Pinpoint the cell where the given text exists, returning its [x, y] midpoint coordinate. 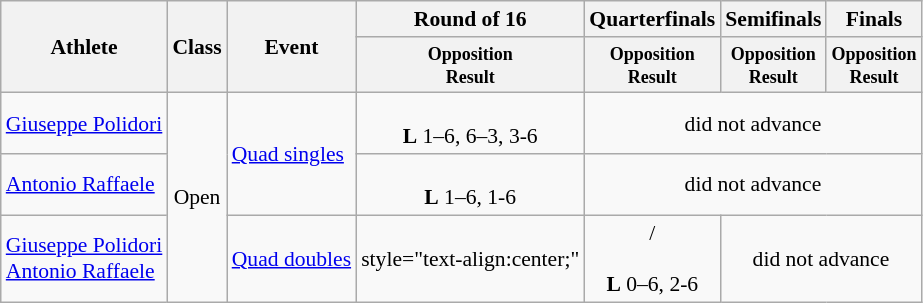
style="text-align:center;" [470, 258]
Giuseppe Polidori [84, 124]
L 1–6, 6–3, 3-6 [470, 124]
Open [196, 198]
/L 0–6, 2-6 [652, 258]
Semifinals [773, 19]
Antonio Raffaele [84, 184]
Round of 16 [470, 19]
Class [196, 47]
Quad singles [292, 154]
Giuseppe Polidori Antonio Raffaele [84, 258]
Quarterfinals [652, 19]
Event [292, 47]
Quad doubles [292, 258]
L 1–6, 1-6 [470, 184]
Athlete [84, 47]
Finals [874, 19]
